Return the [X, Y] coordinate for the center point of the cell that contains the specified text.  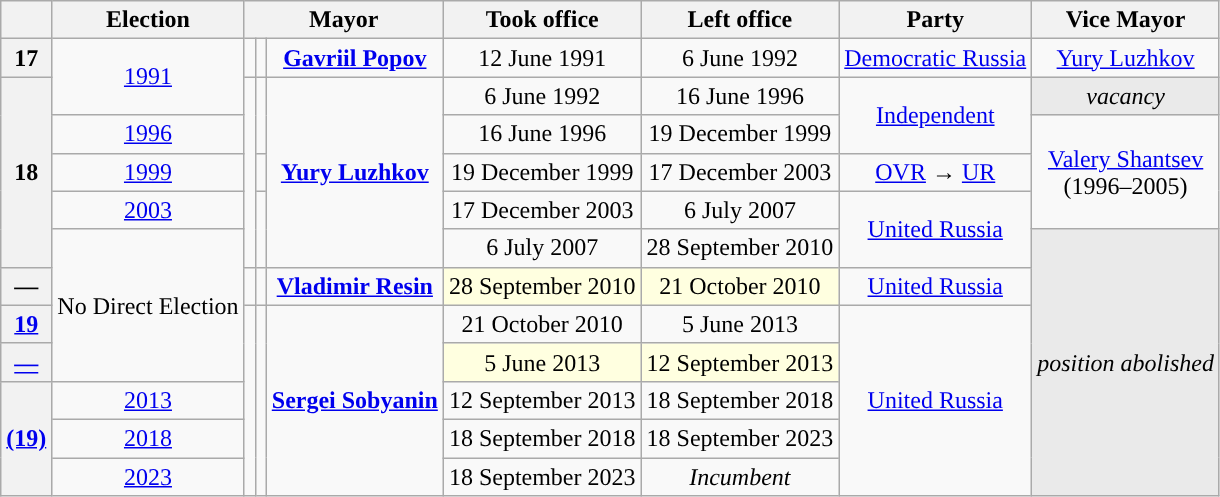
2018 [148, 438]
19 [26, 324]
vacancy [1126, 96]
Vladimir Resin [354, 286]
Incumbent [740, 477]
Took office [542, 20]
Party [936, 20]
1999 [148, 172]
18 [26, 172]
2023 [148, 477]
Sergei Sobyanin [354, 400]
1991 [148, 77]
17 [26, 58]
Valery Shantsev(1996–2005) [1126, 172]
Independent [936, 115]
Democratic Russia [936, 58]
Gavriil Popov [354, 58]
2003 [148, 210]
OVR → UR [936, 172]
Vice Mayor [1126, 20]
Mayor [344, 20]
(19) [26, 438]
position abolished [1126, 362]
Election [148, 20]
2013 [148, 400]
12 June 1991 [542, 58]
1996 [148, 134]
Left office [740, 20]
No Direct Election [148, 305]
